Scan for the cell matching the given text and deliver its [x, y] coordinate at center. 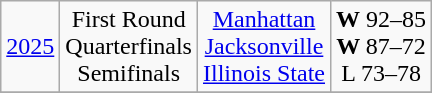
2025 [30, 47]
ManhattanJacksonvilleIllinois State [264, 47]
First RoundQuarterfinalsSemifinals [129, 47]
W 92–85W 87–72L 73–78 [382, 47]
